Search for the cell housing the specified text and yield its (X, Y) center coordinate. 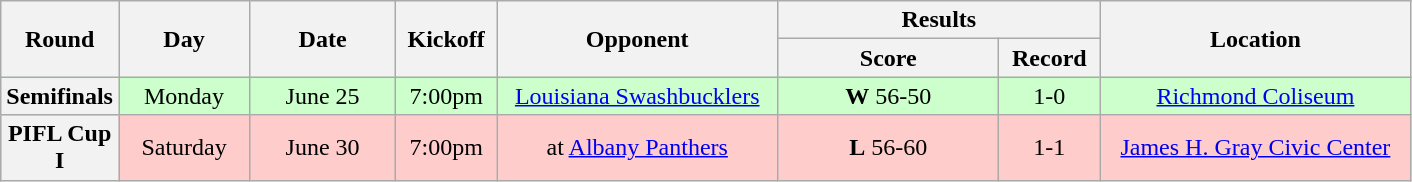
1-1 (1050, 148)
Results (939, 20)
Record (1050, 58)
Monday (184, 96)
Saturday (184, 148)
PIFL Cup I (60, 148)
Richmond Coliseum (1256, 96)
1-0 (1050, 96)
June 25 (323, 96)
Kickoff (446, 39)
Score (888, 58)
Opponent (638, 39)
James H. Gray Civic Center (1256, 148)
June 30 (323, 148)
Louisiana Swashbucklers (638, 96)
W 56-50 (888, 96)
Location (1256, 39)
Semifinals (60, 96)
Day (184, 39)
at Albany Panthers (638, 148)
Round (60, 39)
L 56-60 (888, 148)
Date (323, 39)
